Output the [x, y] coordinate of the center of the cell containing the given text.  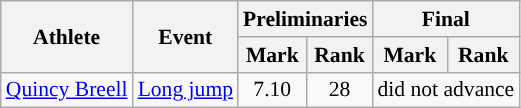
Athlete [67, 36]
Quincy Breell [67, 90]
Event [186, 36]
Long jump [186, 90]
28 [339, 90]
Final [446, 19]
did not advance [446, 90]
7.10 [272, 90]
Preliminaries [305, 19]
